From the cell containing the given text, extract its center point as [x, y] coordinate. 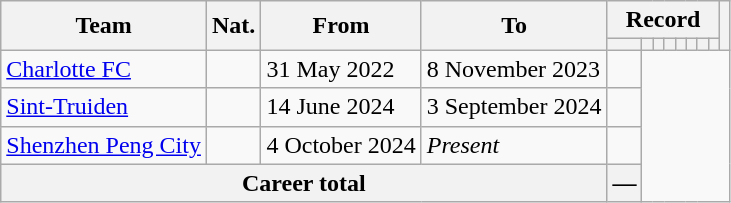
Career total [304, 183]
14 June 2024 [341, 107]
8 November 2023 [514, 69]
3 September 2024 [514, 107]
Shenzhen Peng City [104, 145]
Charlotte FC [104, 69]
To [514, 26]
31 May 2022 [341, 69]
Team [104, 26]
Present [514, 145]
Sint-Truiden [104, 107]
Record [663, 20]
From [341, 26]
— [624, 183]
4 October 2024 [341, 145]
Nat. [233, 26]
